From the cell containing the given text, extract its center point as [x, y] coordinate. 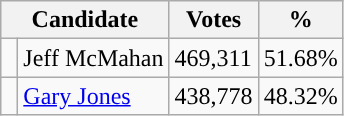
Votes [214, 20]
% [300, 20]
48.32% [300, 96]
Gary Jones [94, 96]
469,311 [214, 58]
Candidate [85, 20]
Jeff McMahan [94, 58]
438,778 [214, 96]
51.68% [300, 58]
